Determine the [x, y] coordinate at the center of the cell enclosing the given text.  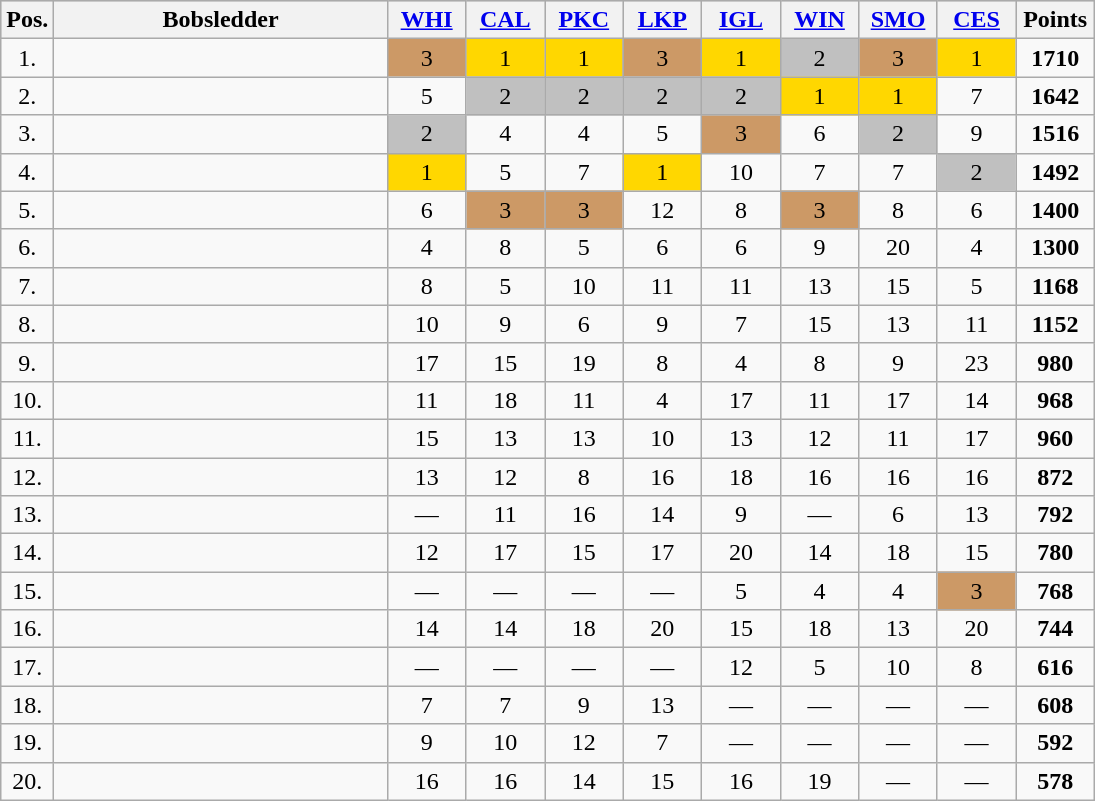
1516 [1056, 134]
CAL [506, 20]
7. [28, 286]
13. [28, 515]
1152 [1056, 324]
10. [28, 400]
16. [28, 629]
23 [976, 362]
1710 [1056, 58]
CES [976, 20]
3. [28, 134]
Points [1056, 20]
15. [28, 591]
592 [1056, 743]
968 [1056, 400]
PKC [584, 20]
WHI [426, 20]
20. [28, 781]
Pos. [28, 20]
6. [28, 248]
980 [1056, 362]
19. [28, 743]
14. [28, 553]
WIN [820, 20]
792 [1056, 515]
744 [1056, 629]
616 [1056, 667]
5. [28, 210]
1168 [1056, 286]
11. [28, 438]
960 [1056, 438]
780 [1056, 553]
SMO [898, 20]
4. [28, 172]
18. [28, 705]
Bobsledder [221, 20]
1300 [1056, 248]
IGL [742, 20]
872 [1056, 477]
1492 [1056, 172]
608 [1056, 705]
LKP [662, 20]
9. [28, 362]
2. [28, 96]
12. [28, 477]
578 [1056, 781]
17. [28, 667]
768 [1056, 591]
8. [28, 324]
1. [28, 58]
1642 [1056, 96]
1400 [1056, 210]
